Find where the given text appears and provide that cell's center as (X, Y) coordinate. 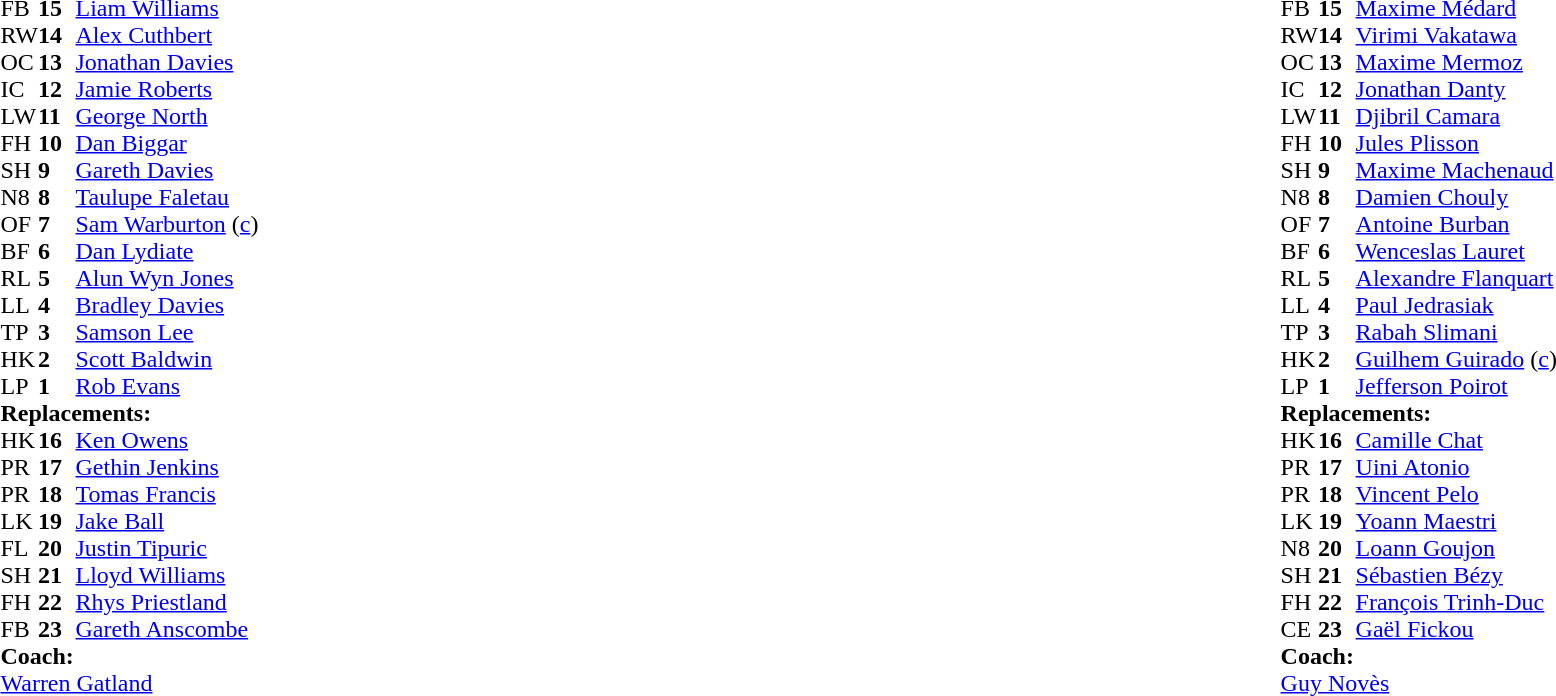
Jamie Roberts (168, 90)
FL (19, 548)
Sam Warburton (c) (168, 224)
FB (19, 630)
Gethin Jenkins (168, 468)
Taulupe Faletau (168, 198)
Lloyd Williams (168, 576)
Jonathan Davies (168, 62)
Gareth Anscombe (168, 630)
Tomas Francis (168, 494)
Rhys Priestland (168, 602)
Jake Ball (168, 522)
George North (168, 116)
Rob Evans (168, 386)
Dan Lydiate (168, 252)
Justin Tipuric (168, 548)
Alex Cuthbert (168, 36)
Coach: (129, 656)
Dan Biggar (168, 144)
Scott Baldwin (168, 360)
Alun Wyn Jones (168, 278)
Replacements: (129, 414)
Samson Lee (168, 332)
Bradley Davies (168, 306)
CE (1300, 630)
Ken Owens (168, 440)
Gareth Davies (168, 170)
